From the cell containing the given text, extract its center point as (x, y) coordinate. 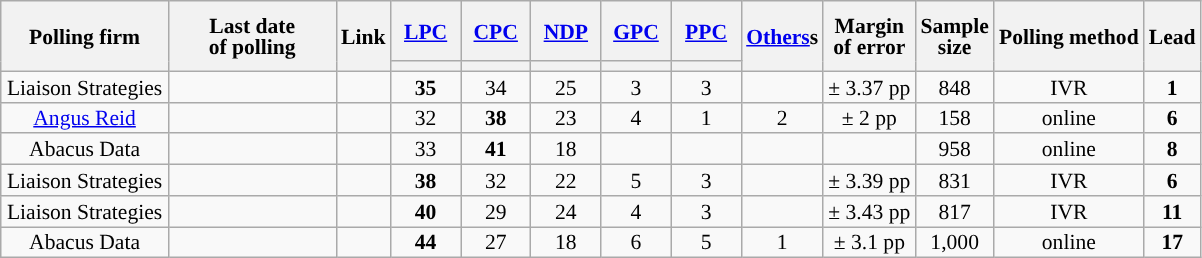
817 (954, 212)
831 (954, 180)
27 (496, 242)
1,000 (954, 242)
35 (426, 86)
23 (566, 118)
CPC (496, 31)
± 3.43 pp (869, 212)
44 (426, 242)
2 (782, 118)
29 (496, 212)
± 3.1 pp (869, 242)
Marginof error (869, 36)
± 2 pp (869, 118)
158 (954, 118)
NDP (566, 31)
Last dateof polling (252, 36)
Link (364, 36)
25 (566, 86)
848 (954, 86)
Lead (1172, 36)
34 (496, 86)
Angus Reid (85, 118)
40 (426, 212)
GPC (636, 31)
± 3.39 pp (869, 180)
Polling method (1069, 36)
17 (1172, 242)
24 (566, 212)
958 (954, 150)
33 (426, 150)
Samplesize (954, 36)
11 (1172, 212)
LPC (426, 31)
41 (496, 150)
Otherss (782, 36)
PPC (706, 31)
22 (566, 180)
Polling firm (85, 36)
± 3.37 pp (869, 86)
8 (1172, 150)
